Find where the given text appears and provide that cell's center as (X, Y) coordinate. 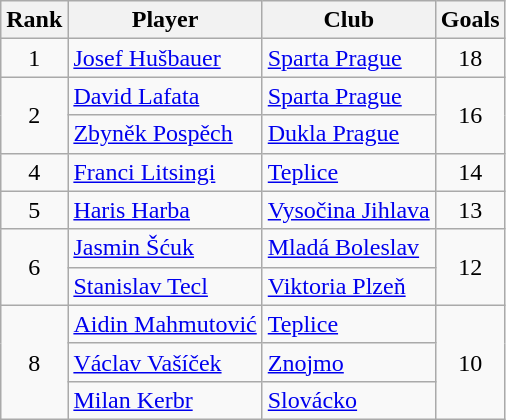
Rank (34, 20)
David Lafata (165, 96)
Stanislav Tecl (165, 286)
Viktoria Plzeň (348, 286)
Václav Vašíček (165, 362)
Aidin Mahmutović (165, 324)
5 (34, 210)
10 (470, 362)
Znojmo (348, 362)
Mladá Boleslav (348, 248)
Vysočina Jihlava (348, 210)
16 (470, 115)
4 (34, 172)
Slovácko (348, 400)
6 (34, 267)
1 (34, 58)
Franci Litsingi (165, 172)
Haris Harba (165, 210)
13 (470, 210)
Josef Hušbauer (165, 58)
Jasmin Šćuk (165, 248)
18 (470, 58)
Club (348, 20)
Dukla Prague (348, 134)
12 (470, 267)
8 (34, 362)
2 (34, 115)
Player (165, 20)
Zbyněk Pospěch (165, 134)
Goals (470, 20)
14 (470, 172)
Milan Kerbr (165, 400)
